Find where the given text appears and provide that cell's center as [X, Y] coordinate. 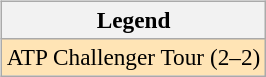
ATP Challenger Tour (2–2) [133, 57]
Legend [133, 20]
